Return the [X, Y] coordinate for the center point of the cell that contains the specified text.  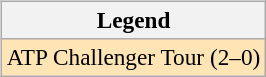
Legend [133, 20]
ATP Challenger Tour (2–0) [133, 57]
